Search for the cell housing the specified text and yield its (X, Y) center coordinate. 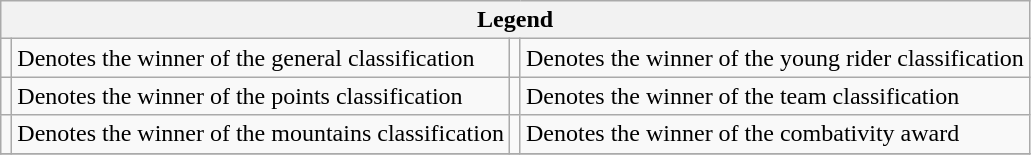
Denotes the winner of the points classification (261, 96)
Denotes the winner of the team classification (774, 96)
Denotes the winner of the general classification (261, 58)
Denotes the winner of the combativity award (774, 134)
Denotes the winner of the mountains classification (261, 134)
Denotes the winner of the young rider classification (774, 58)
Legend (516, 20)
